Return (x, y) of the center of cell containing provided text 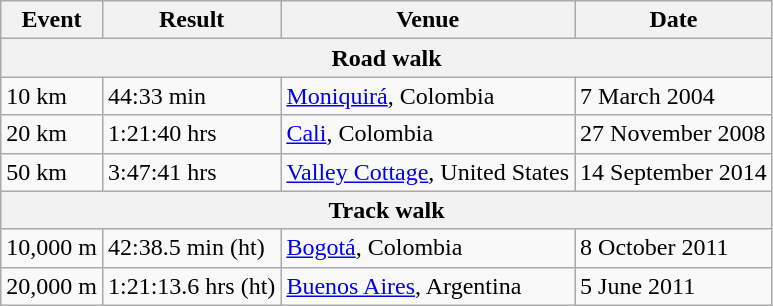
Moniquirá, Colombia (428, 96)
20 km (52, 134)
10 km (52, 96)
1:21:13.6 hrs (ht) (191, 286)
Track walk (386, 210)
10,000 m (52, 248)
Road walk (386, 58)
Venue (428, 20)
14 September 2014 (674, 172)
Date (674, 20)
7 March 2004 (674, 96)
27 November 2008 (674, 134)
Bogotá, Colombia (428, 248)
20,000 m (52, 286)
3:47:41 hrs (191, 172)
42:38.5 min (ht) (191, 248)
8 October 2011 (674, 248)
50 km (52, 172)
Valley Cottage, United States (428, 172)
5 June 2011 (674, 286)
Result (191, 20)
Buenos Aires, Argentina (428, 286)
Event (52, 20)
1:21:40 hrs (191, 134)
Cali, Colombia (428, 134)
44:33 min (191, 96)
